Search for the cell housing the specified text and yield its (X, Y) center coordinate. 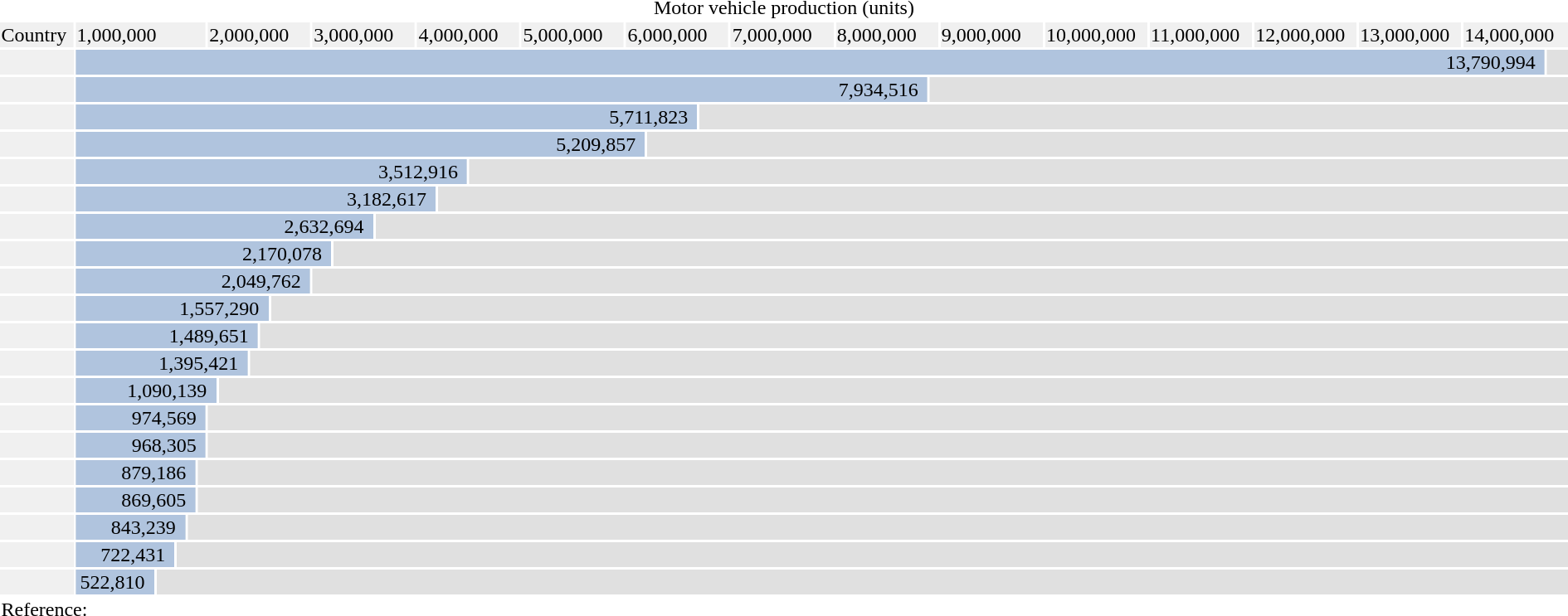
13,790,994 (810, 62)
869,605 (135, 500)
7,000,000 (782, 35)
8,000,000 (886, 35)
879,186 (135, 473)
2,049,762 (192, 281)
5,000,000 (572, 35)
4,000,000 (468, 35)
11,000,000 (1201, 35)
5,711,823 (387, 117)
843,239 (130, 527)
974,569 (141, 418)
1,557,290 (172, 308)
3,000,000 (363, 35)
Country (37, 35)
722,431 (124, 555)
13,000,000 (1410, 35)
9,000,000 (991, 35)
2,000,000 (259, 35)
3,512,916 (271, 172)
522,810 (114, 582)
12,000,000 (1306, 35)
1,090,139 (146, 390)
6,000,000 (677, 35)
1,489,651 (167, 336)
7,934,516 (501, 90)
10,000,000 (1095, 35)
1,000,000 (141, 35)
14,000,000 (1516, 35)
2,170,078 (203, 254)
1,395,421 (161, 363)
3,182,617 (256, 199)
968,305 (141, 445)
2,632,694 (224, 226)
5,209,857 (360, 144)
